For the text-containing cell, return its midpoint in (x, y) coordinate format. 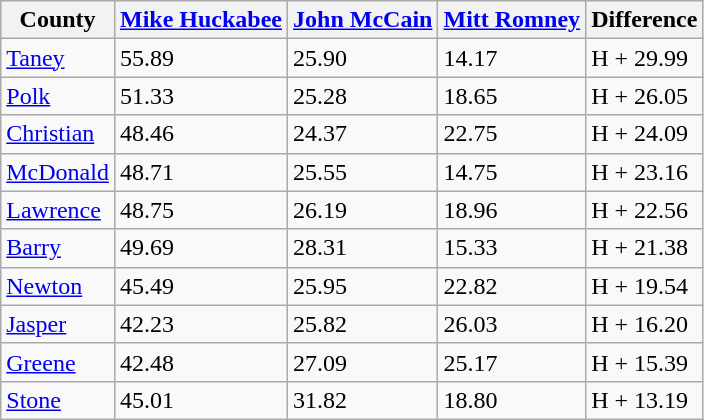
H + 29.99 (644, 58)
H + 19.54 (644, 286)
H + 24.09 (644, 134)
48.46 (200, 134)
26.19 (363, 210)
42.48 (200, 362)
Taney (58, 58)
45.49 (200, 286)
18.65 (512, 96)
14.75 (512, 172)
H + 23.16 (644, 172)
49.69 (200, 248)
Stone (58, 400)
28.31 (363, 248)
McDonald (58, 172)
25.28 (363, 96)
18.80 (512, 400)
45.01 (200, 400)
48.75 (200, 210)
Mike Huckabee (200, 20)
27.09 (363, 362)
County (58, 20)
42.23 (200, 324)
24.37 (363, 134)
H + 16.20 (644, 324)
25.17 (512, 362)
John McCain (363, 20)
22.82 (512, 286)
Difference (644, 20)
48.71 (200, 172)
14.17 (512, 58)
55.89 (200, 58)
Barry (58, 248)
25.55 (363, 172)
Jasper (58, 324)
H + 21.38 (644, 248)
31.82 (363, 400)
Lawrence (58, 210)
H + 22.56 (644, 210)
H + 13.19 (644, 400)
Polk (58, 96)
Christian (58, 134)
Newton (58, 286)
26.03 (512, 324)
H + 26.05 (644, 96)
25.90 (363, 58)
51.33 (200, 96)
Greene (58, 362)
25.82 (363, 324)
22.75 (512, 134)
H + 15.39 (644, 362)
18.96 (512, 210)
25.95 (363, 286)
15.33 (512, 248)
Mitt Romney (512, 20)
